Extract the (X, Y) coordinate from the center of the cell holding the provided text.  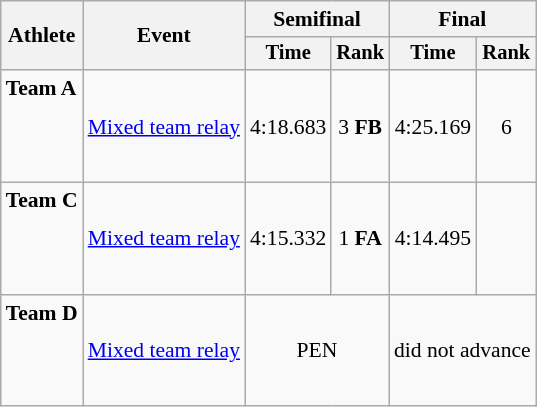
4:15.332 (288, 239)
4:14.495 (433, 239)
PEN (317, 351)
4:18.683 (288, 126)
6 (506, 126)
3 FB (360, 126)
4:25.169 (433, 126)
Semifinal (317, 19)
Athlete (42, 36)
Final (462, 19)
Event (164, 36)
did not advance (462, 351)
Team C (42, 239)
Team D (42, 351)
Team A (42, 126)
1 FA (360, 239)
